Locate the cell with the specified text and output its (x, y) center coordinate. 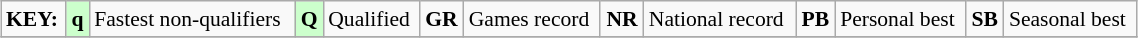
KEY: (34, 19)
Qualified (371, 19)
Fastest non-qualifiers (192, 19)
Games record (532, 19)
q (78, 19)
PB (816, 19)
Personal best (900, 19)
Seasonal best (1070, 19)
Q (309, 19)
National record (720, 19)
GR (442, 19)
NR (622, 19)
SB (985, 19)
